Detect which cell encompasses the target text, then output its [x, y] center coordinate. 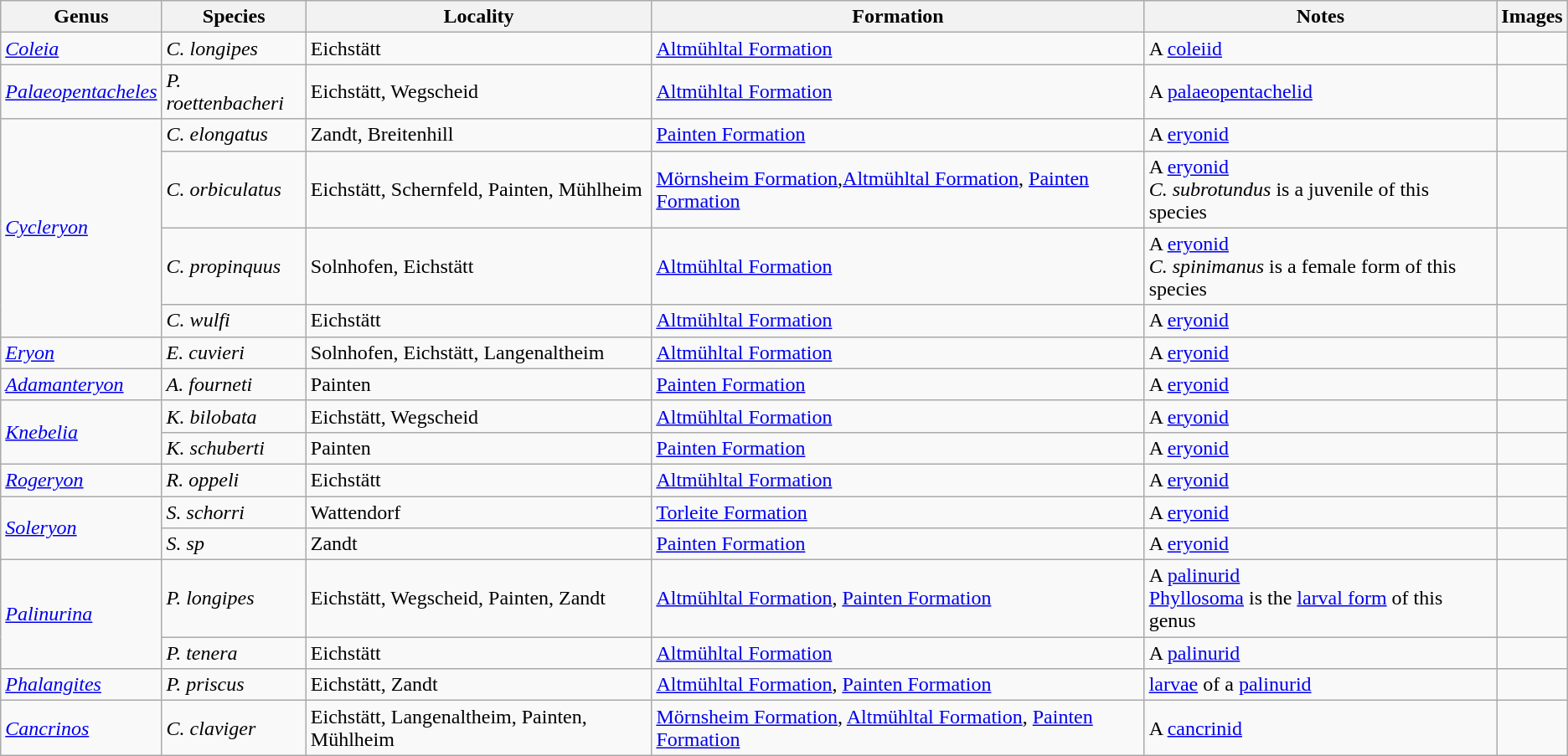
A palaeopentachelid [1320, 92]
larvae of a palinurid [1320, 685]
Mörnsheim Formation,Altmühltal Formation, Painten Formation [898, 189]
C. longipes [234, 49]
C. orbiculatus [234, 189]
Palaeopentacheles [81, 92]
Adamanteryon [81, 384]
Eichstätt, Zandt [479, 685]
K. bilobata [234, 416]
A palinuridPhyllosoma is the larval form of this genus [1320, 599]
Genus [81, 17]
K. schuberti [234, 448]
Formation [898, 17]
Species [234, 17]
E. cuvieri [234, 352]
A eryonidC. spinimanus is a female form of this species [1320, 266]
A palinurid [1320, 653]
Coleia [81, 49]
Eichstätt, Langenaltheim, Painten, Mühlheim [479, 728]
A coleiid [1320, 49]
Zandt, Breitenhill [479, 135]
Eryon [81, 352]
P. longipes [234, 599]
R. oppeli [234, 480]
S. schorri [234, 512]
Cancrinos [81, 728]
A cancrinid [1320, 728]
Eichstätt, Schernfeld, Painten, Mühlheim [479, 189]
P. tenera [234, 653]
Eichstätt, Wegscheid, Painten, Zandt [479, 599]
Images [1532, 17]
Rogeryon [81, 480]
Solnhofen, Eichstätt, Langenaltheim [479, 352]
P. priscus [234, 685]
Palinurina [81, 615]
C. propinquus [234, 266]
P. roettenbacheri [234, 92]
Cycleryon [81, 228]
Torleite Formation [898, 512]
C. wulfi [234, 321]
Zandt [479, 544]
A. fourneti [234, 384]
S. sp [234, 544]
Phalangites [81, 685]
Notes [1320, 17]
Soleryon [81, 527]
Mörnsheim Formation, Altmühltal Formation, Painten Formation [898, 728]
Wattendorf [479, 512]
C. claviger [234, 728]
Solnhofen, Eichstätt [479, 266]
Locality [479, 17]
C. elongatus [234, 135]
A eryonidC. subrotundus is a juvenile of this species [1320, 189]
Knebelia [81, 432]
